Extract the [x, y] coordinate from the center of the cell holding the provided text.  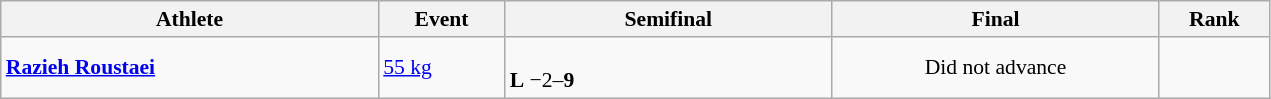
Rank [1214, 19]
Final [996, 19]
Razieh Roustaei [190, 68]
Athlete [190, 19]
Semifinal [668, 19]
L −2–9 [668, 68]
Event [441, 19]
55 kg [441, 68]
Did not advance [996, 68]
